Locate the cell with the specified text and output its [x, y] center coordinate. 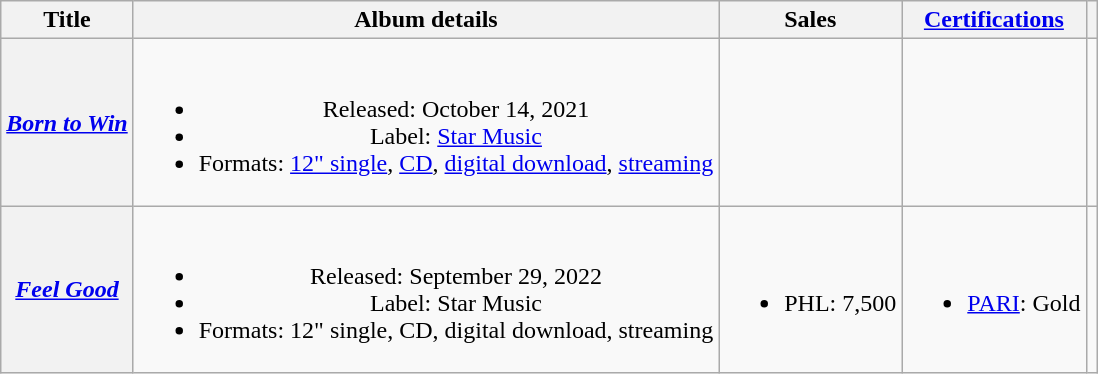
Feel Good [67, 290]
PHL: 7,500 [810, 290]
Album details [426, 20]
Title [67, 20]
PARI: Gold [994, 290]
Born to Win [67, 122]
Sales [810, 20]
Released: October 14, 2021Label: Star MusicFormats: 12" single, CD, digital download, streaming [426, 122]
Certifications [994, 20]
Released: September 29, 2022Label: Star MusicFormats: 12" single, CD, digital download, streaming [426, 290]
